Pinpoint the cell where the given text exists, returning its [x, y] midpoint coordinate. 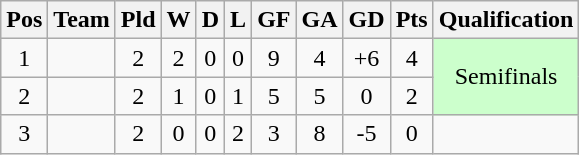
W [178, 20]
9 [274, 58]
Qualification [506, 20]
GA [320, 20]
L [238, 20]
Pts [412, 20]
D [210, 20]
Pos [24, 20]
Team [82, 20]
GF [274, 20]
+6 [366, 58]
Semifinals [506, 77]
8 [320, 134]
GD [366, 20]
Pld [138, 20]
-5 [366, 134]
